Return [X, Y] of the center of cell containing provided text 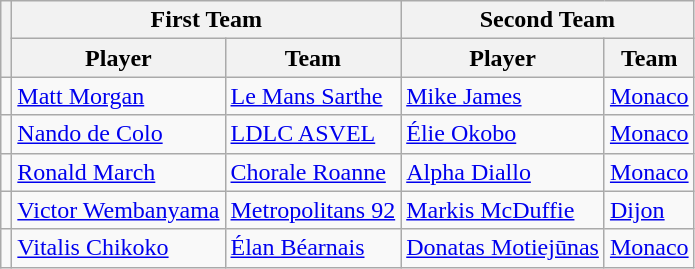
Alpha Diallo [503, 172]
Markis McDuffie [503, 210]
Dijon [649, 210]
Second Team [548, 20]
First Team [206, 20]
Ronald March [118, 172]
Chorale Roanne [313, 172]
Donatas Motiejūnas [503, 248]
Élie Okobo [503, 134]
Élan Béarnais [313, 248]
Nando de Colo [118, 134]
Le Mans Sarthe [313, 96]
Metropolitans 92 [313, 210]
Matt Morgan [118, 96]
Vitalis Chikoko [118, 248]
Victor Wembanyama [118, 210]
LDLC ASVEL [313, 134]
Mike James [503, 96]
